Output the [X, Y] coordinate of the center of the cell containing the given text.  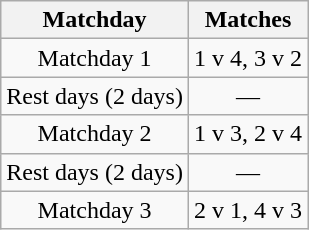
Matchday 2 [95, 134]
Matches [248, 20]
Matchday [95, 20]
Matchday 3 [95, 210]
2 v 1, 4 v 3 [248, 210]
1 v 4, 3 v 2 [248, 58]
Matchday 1 [95, 58]
1 v 3, 2 v 4 [248, 134]
